Determine the [x, y] coordinate at the center of the cell enclosing the given text.  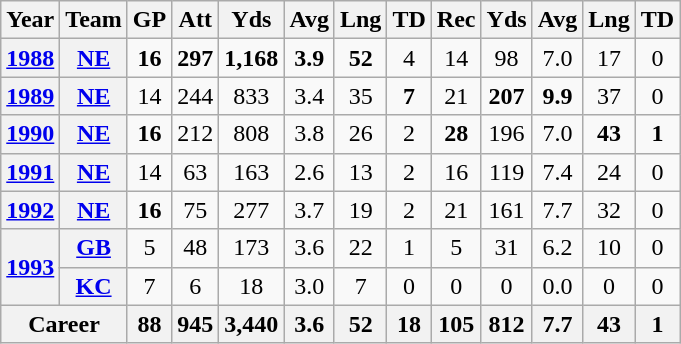
17 [609, 58]
945 [196, 324]
196 [506, 134]
833 [252, 96]
1992 [30, 210]
88 [149, 324]
Rec [456, 20]
98 [506, 58]
163 [252, 172]
KC [94, 286]
2.6 [310, 172]
161 [506, 210]
Career [64, 324]
812 [506, 324]
Att [196, 20]
Year [30, 20]
244 [196, 96]
37 [609, 96]
1,168 [252, 58]
3.8 [310, 134]
6 [196, 286]
32 [609, 210]
24 [609, 172]
1993 [30, 267]
31 [506, 248]
28 [456, 134]
26 [360, 134]
3.4 [310, 96]
808 [252, 134]
4 [409, 58]
7.4 [558, 172]
1990 [30, 134]
22 [360, 248]
173 [252, 248]
277 [252, 210]
Team [94, 20]
207 [506, 96]
35 [360, 96]
3,440 [252, 324]
3.9 [310, 58]
1989 [30, 96]
9.9 [558, 96]
3.7 [310, 210]
48 [196, 248]
75 [196, 210]
119 [506, 172]
1988 [30, 58]
0.0 [558, 286]
6.2 [558, 248]
GB [94, 248]
212 [196, 134]
297 [196, 58]
1991 [30, 172]
19 [360, 210]
10 [609, 248]
3.0 [310, 286]
105 [456, 324]
63 [196, 172]
13 [360, 172]
GP [149, 20]
